Search for the cell housing the specified text and yield its [X, Y] center coordinate. 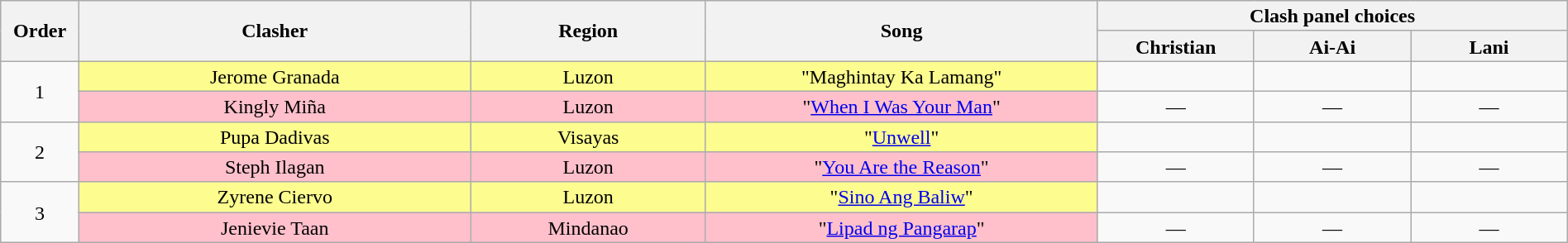
"Sino Ang Baliw" [901, 197]
"Lipad ng Pangarap" [901, 228]
Kingly Miña [275, 106]
Lani [1489, 46]
Mindanao [588, 228]
"Maghintay Ka Lamang" [901, 76]
1 [40, 91]
Jenievie Taan [275, 228]
Ai-Ai [1331, 46]
2 [40, 152]
Region [588, 31]
Steph Ilagan [275, 167]
Clash panel choices [1332, 17]
3 [40, 212]
Visayas [588, 137]
"You Are the Reason" [901, 167]
Song [901, 31]
Clasher [275, 31]
Zyrene Ciervo [275, 197]
"Unwell" [901, 137]
Order [40, 31]
Christian [1176, 46]
"When I Was Your Man" [901, 106]
Jerome Granada [275, 76]
Pupa Dadivas [275, 137]
